Search for the cell housing the specified text and yield its [x, y] center coordinate. 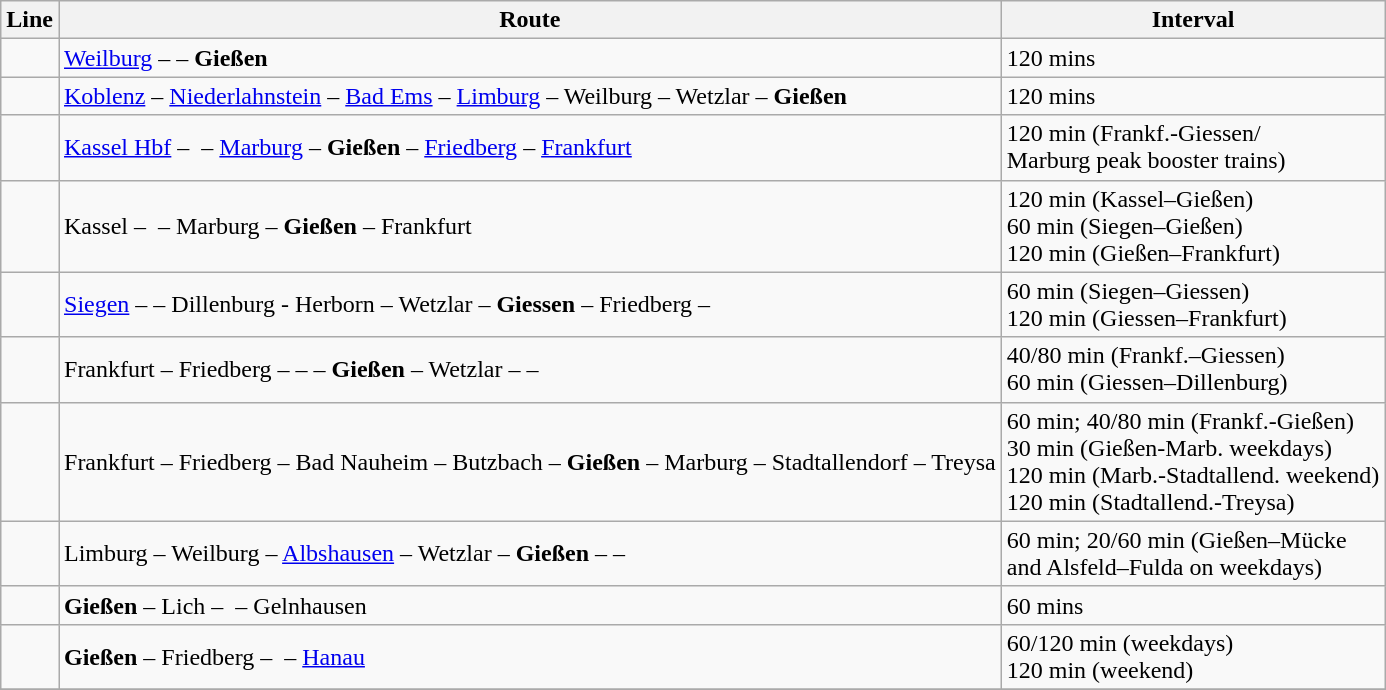
60 mins [1193, 605]
Route [530, 20]
60 min; 20/60 min (Gießen–Mückeand Alsfeld–Fulda on weekdays) [1193, 554]
Gießen – Lich – – Gelnhausen [530, 605]
Frankfurt – Friedberg – – – Gießen – Wetzlar – – [530, 370]
Kassel Hbf – – Marburg – Gießen – Friedberg – Frankfurt [530, 148]
120 min (Frankf.-Giessen/Marburg peak booster trains) [1193, 148]
Limburg – Weilburg – Albshausen – Wetzlar – Gießen – – [530, 554]
120 min (Kassel–Gießen)60 min (Siegen–Gießen)120 min (Gießen–Frankfurt) [1193, 226]
Koblenz – Niederlahnstein – Bad Ems – Limburg – Weilburg – Wetzlar – Gießen [530, 96]
60 min; 40/80 min (Frankf.-Gießen)30 min (Gießen-Marb. weekdays)120 min (Marb.-Stadtallend. weekend)120 min (Stadtallend.-Treysa) [1193, 462]
40/80 min (Frankf.–Giessen)60 min (Giessen–Dillenburg) [1193, 370]
60/120 min (weekdays)120 min (weekend) [1193, 656]
Siegen – – Dillenburg - Herborn – Wetzlar – Giessen – Friedberg – [530, 304]
Weilburg – – Gießen [530, 58]
Gießen – Friedberg – – Hanau [530, 656]
Frankfurt – Friedberg – Bad Nauheim – Butzbach – Gießen – Marburg – Stadtallendorf – Treysa [530, 462]
60 min (Siegen–Giessen) 120 min (Giessen–Frankfurt) [1193, 304]
Line [30, 20]
Kassel – – Marburg – Gießen – Frankfurt [530, 226]
Interval [1193, 20]
